Return the [x, y] coordinate for the center point of the cell that contains the specified text.  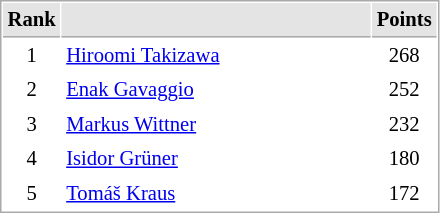
Isidor Grüner [216, 158]
3 [32, 124]
2 [32, 90]
268 [404, 56]
232 [404, 124]
1 [32, 56]
180 [404, 158]
Tomáš Kraus [216, 194]
Hiroomi Takizawa [216, 56]
5 [32, 194]
Enak Gavaggio [216, 90]
252 [404, 90]
Markus Wittner [216, 124]
4 [32, 158]
Rank [32, 20]
Points [404, 20]
172 [404, 194]
